Detect which cell encompasses the target text, then output its (x, y) center coordinate. 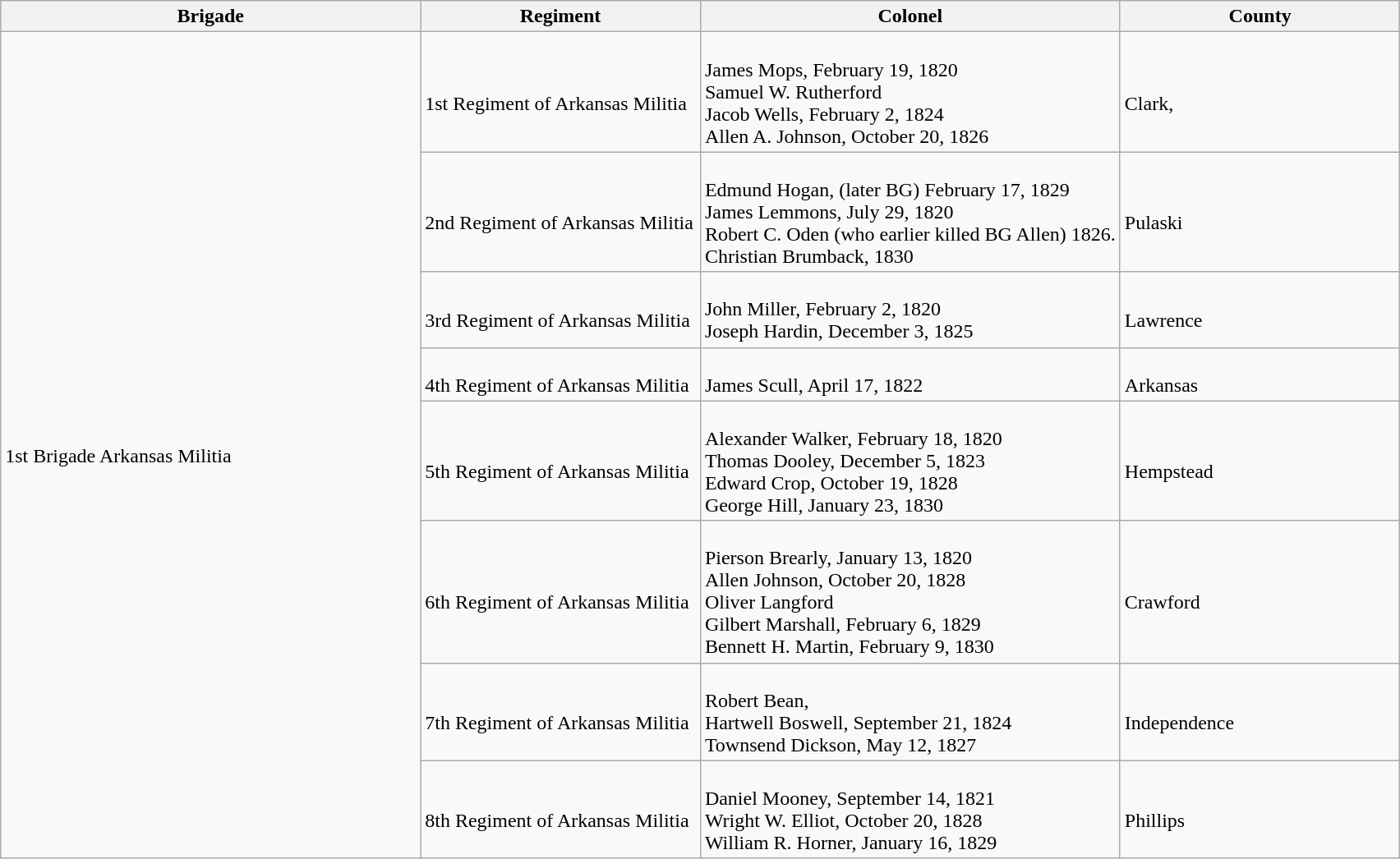
2nd Regiment of Arkansas Militia (560, 212)
James Mops, February 19, 1820Samuel W. RutherfordJacob Wells, February 2, 1824Allen A. Johnson, October 20, 1826 (910, 92)
Edmund Hogan, (later BG) February 17, 1829James Lemmons, July 29, 1820Robert C. Oden (who earlier killed BG Allen) 1826.Christian Brumback, 1830 (910, 212)
5th Regiment of Arkansas Militia (560, 461)
Daniel Mooney, September 14, 1821Wright W. Elliot, October 20, 1828William R. Horner, January 16, 1829 (910, 810)
John Miller, February 2, 1820Joseph Hardin, December 3, 1825 (910, 310)
8th Regiment of Arkansas Militia (560, 810)
3rd Regiment of Arkansas Militia (560, 310)
Clark, (1260, 92)
Brigade (210, 16)
County (1260, 16)
Phillips (1260, 810)
Alexander Walker, February 18, 1820Thomas Dooley, December 5, 1823Edward Crop, October 19, 1828George Hill, January 23, 1830 (910, 461)
Lawrence (1260, 310)
1st Regiment of Arkansas Militia (560, 92)
Arkansas (1260, 374)
Independence (1260, 711)
1st Brigade Arkansas Militia (210, 445)
Pierson Brearly, January 13, 1820Allen Johnson, October 20, 1828Oliver LangfordGilbert Marshall, February 6, 1829Bennett H. Martin, February 9, 1830 (910, 591)
6th Regiment of Arkansas Militia (560, 591)
Regiment (560, 16)
Robert Bean,Hartwell Boswell, September 21, 1824Townsend Dickson, May 12, 1827 (910, 711)
James Scull, April 17, 1822 (910, 374)
7th Regiment of Arkansas Militia (560, 711)
Crawford (1260, 591)
4th Regiment of Arkansas Militia (560, 374)
Hempstead (1260, 461)
Pulaski (1260, 212)
Colonel (910, 16)
